From the cell containing the given text, extract its center point as [x, y] coordinate. 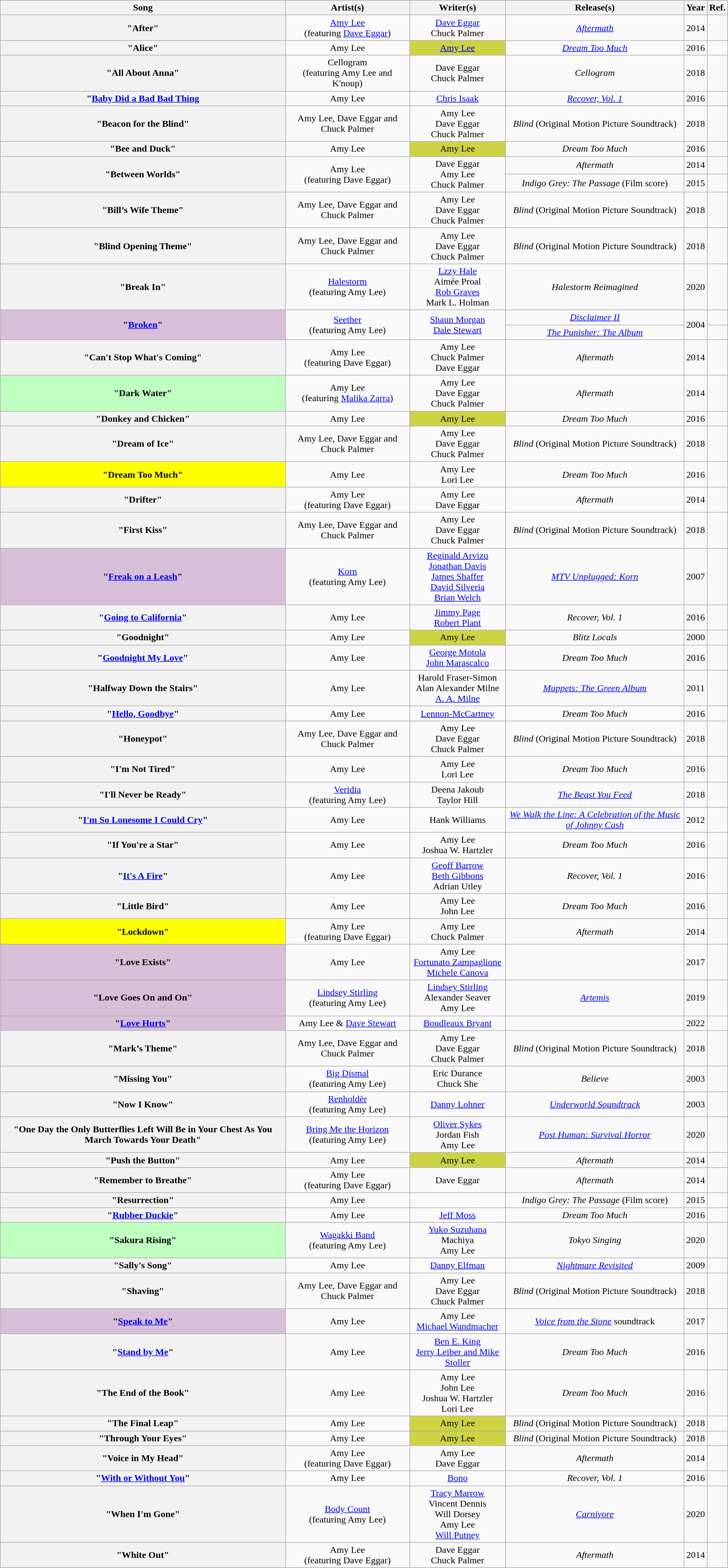
"Speak to Me" [143, 1322]
Jimmy PageRobert Plant [457, 617]
"Break In" [143, 287]
"Through Your Eyes" [143, 1438]
Believe [595, 1079]
Danny Lohner [457, 1104]
Ben E. KingJerry Leiber and Mike Stoller [457, 1352]
Underworld Soundtrack [595, 1104]
Amy Lee(featuring Malika Zarra) [348, 393]
"Love Goes On and On" [143, 998]
2000 [695, 637]
Reginald ArvizuJonathan DavisJames ShafferDavid SilveriaBrian Welch [457, 576]
Carnivore [595, 1514]
"Dark Water" [143, 393]
"Now I Know" [143, 1104]
"Going to California" [143, 617]
"Donkey and Chicken" [143, 419]
"Love Exists" [143, 962]
"With or Without You" [143, 1478]
"If You're a Star" [143, 845]
Ref. [717, 8]
"Sally's Song" [143, 1266]
Yuko SuzuhanaMachiyaAmy Lee [457, 1240]
Halestorm(featuring Amy Lee) [348, 287]
"Dream Too Much" [143, 474]
George MotolaJohn Marascalco [457, 658]
"Blind Opening Theme" [143, 246]
"When I'm Gone" [143, 1514]
2011 [695, 688]
"Drifter" [143, 500]
Deena JakoubTaylor Hill [457, 794]
"Honeypot" [143, 739]
"Can't Stop What's Coming" [143, 358]
2019 [695, 998]
Eric DuranceChuck She [457, 1079]
Cellogram(featuring Amy Lee and K'noup) [348, 73]
"Goodnight" [143, 637]
Danny Elfman [457, 1266]
Amy Lee & Dave Stewart [348, 1023]
"Stand by Me" [143, 1352]
"White Out" [143, 1555]
Amy LeeJohn LeeJoshua W. HartzlerLori Lee [457, 1393]
Year [695, 8]
Bring Me the Horizon(featuring Amy Lee) [348, 1135]
Body Count(featuring Amy Lee) [348, 1514]
Halestorm Reimagined [595, 287]
Veridia(featuring Amy Lee) [348, 794]
Bono [457, 1478]
Chris Isaak [457, 98]
2007 [695, 576]
"Dream of Ice" [143, 444]
Disclaimer II [595, 317]
Lindsey Stirling(featuring Amy Lee) [348, 998]
"All About Anna" [143, 73]
"One Day the Only Butterflies Left Will Be in Your Chest As You March Towards Your Death" [143, 1135]
Amy LeeJohn Lee [457, 906]
"Halfway Down the Stairs" [143, 688]
Lzzy HaleAimée ProalRob GravesMark L. Holman [457, 287]
"Voice in My Head" [143, 1458]
Harold Fraser-SimonAlan Alexander MilneA. A. Milne [457, 688]
"Hello, Goodbye" [143, 713]
Artemis [595, 998]
Shaun MorganDale Stewart [457, 325]
"Lockdown" [143, 931]
MTV Unplugged: Korn [595, 576]
"Little Bird" [143, 906]
"The End of the Book" [143, 1393]
Dave EggarAmy LeeChuck Palmer [457, 174]
Amy LeeFortunato ZampaglioneMichele Canova [457, 962]
Renholdër(featuring Amy Lee) [348, 1104]
"Love Hurts" [143, 1023]
"Alice" [143, 48]
Amy LeeChuck Palmer [457, 931]
Writer(s) [457, 8]
"The Final Leap" [143, 1423]
"Baby Did a Bad Bad Thing [143, 98]
"Shaving" [143, 1291]
"I'm So Lonesome I Could Cry" [143, 820]
Post Human: Survival Horror [595, 1135]
Tokyo Singing [595, 1240]
Artist(s) [348, 8]
"Goodnight My Love" [143, 658]
Tracy MarrowVincent DennisWill DorseyAmy LeeWill Putney [457, 1514]
"Beacon for the Blind" [143, 124]
"Push the Button" [143, 1160]
"Freak on a Leash" [143, 576]
Jeff Moss [457, 1215]
Blitz Locals [595, 637]
Hank Williams [457, 820]
Wagakki Band(featuring Amy Lee) [348, 1240]
"It's A Fire" [143, 876]
Korn(featuring Amy Lee) [348, 576]
"Missing You" [143, 1079]
Amy LeeJoshua W. Hartzler [457, 845]
2004 [695, 325]
"I'll Never be Ready" [143, 794]
"Between Worlds" [143, 174]
"Mark’s Theme" [143, 1048]
Amy LeeChuck PalmerDave Eggar [457, 358]
Song [143, 8]
Geoff BarrowBeth GibbonsAdrian Utley [457, 876]
"Resurrection" [143, 1200]
Muppets: The Green Album [595, 688]
"Remember to Breathe" [143, 1180]
"Bill’s Wife Theme" [143, 210]
Boudleaux Bryant [457, 1023]
"First Kiss" [143, 530]
Big Dismal(featuring Amy Lee) [348, 1079]
Amy LeeMichael Wandmacher [457, 1322]
Lennon-McCartney [457, 713]
"Bee and Duck" [143, 149]
"After" [143, 28]
The Punisher: The Album [595, 332]
"I'm Not Tired" [143, 769]
Lindsey StirlingAlexander SeaverAmy Lee [457, 998]
Nightmare Revisited [595, 1266]
2022 [695, 1023]
Dave Eggar [457, 1180]
The Beast You Feed [595, 794]
"Broken" [143, 325]
Oliver SykesJordan FishAmy Lee [457, 1135]
2012 [695, 820]
Seether(featuring Amy Lee) [348, 325]
"Rubber Duckie" [143, 1215]
2009 [695, 1266]
"Sakura Rising" [143, 1240]
Release(s) [595, 8]
Cellogram [595, 73]
Voice from the Stone soundtrack [595, 1322]
We Walk the Line: A Celebration of the Music of Johnny Cash [595, 820]
